Capture the cell that displays the provided text and extract its (X, Y) central coordinate. 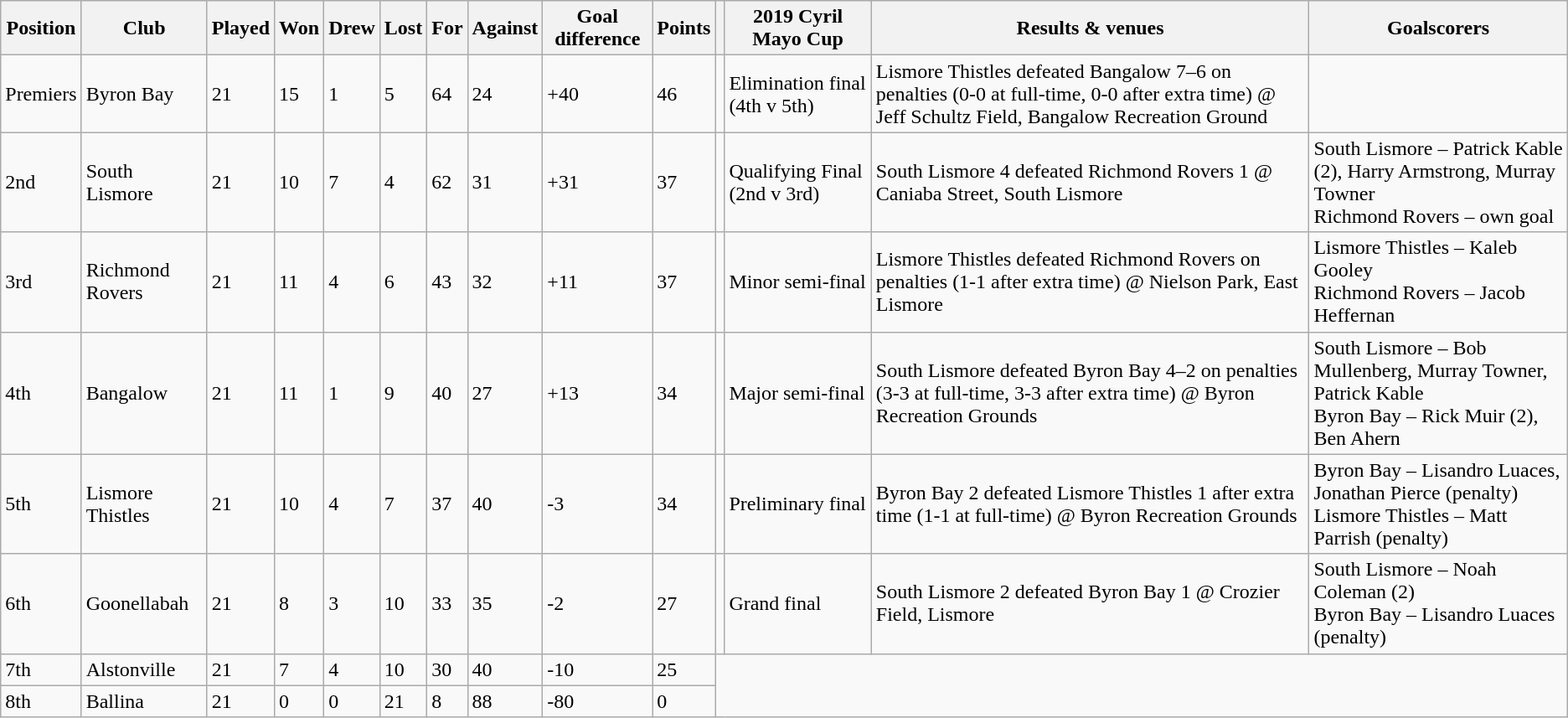
7th (41, 669)
Points (683, 28)
South Lismore – Noah Coleman (2)Byron Bay – Lisandro Luaces (penalty) (1438, 603)
Major semi-final (797, 393)
South Lismore defeated Byron Bay 4–2 on penalties (3-3 at full-time, 3-3 after extra time) @ Byron Recreation Grounds (1091, 393)
25 (683, 669)
-80 (598, 701)
Alstonville (144, 669)
Played (240, 28)
62 (447, 183)
32 (505, 282)
Byron Bay – Lisandro Luaces, Jonathan Pierce (penalty)Lismore Thistles – Matt Parrish (penalty) (1438, 504)
Ballina (144, 701)
3rd (41, 282)
2019 Cyril Mayo Cup (797, 28)
Preliminary final (797, 504)
3 (352, 603)
Lismore Thistles defeated Bangalow 7–6 on penalties (0-0 at full-time, 0-0 after extra time) @ Jeff Schultz Field, Bangalow Recreation Ground (1091, 94)
Minor semi-final (797, 282)
43 (447, 282)
Won (300, 28)
Against (505, 28)
South Lismore – Patrick Kable (2), Harry Armstrong, Murray TownerRichmond Rovers – own goal (1438, 183)
-10 (598, 669)
6th (41, 603)
South Lismore – Bob Mullenberg, Murray Towner, Patrick KableByron Bay – Rick Muir (2), Ben Ahern (1438, 393)
Premiers (41, 94)
Elimination final (4th v 5th) (797, 94)
2nd (41, 183)
-3 (598, 504)
Lismore Thistles – Kaleb GooleyRichmond Rovers – Jacob Heffernan (1438, 282)
+40 (598, 94)
8th (41, 701)
35 (505, 603)
31 (505, 183)
Richmond Rovers (144, 282)
Results & venues (1091, 28)
64 (447, 94)
Drew (352, 28)
30 (447, 669)
Lost (403, 28)
Byron Bay 2 defeated Lismore Thistles 1 after extra time (1-1 at full-time) @ Byron Recreation Grounds (1091, 504)
5th (41, 504)
5 (403, 94)
Goalscorers (1438, 28)
South Lismore (144, 183)
Goal difference (598, 28)
+11 (598, 282)
Qualifying Final (2nd v 3rd) (797, 183)
Position (41, 28)
33 (447, 603)
Lismore Thistles (144, 504)
Bangalow (144, 393)
+13 (598, 393)
Lismore Thistles defeated Richmond Rovers on penalties (1-1 after extra time) @ Nielson Park, East Lismore (1091, 282)
24 (505, 94)
Goonellabah (144, 603)
For (447, 28)
4th (41, 393)
9 (403, 393)
15 (300, 94)
6 (403, 282)
Byron Bay (144, 94)
88 (505, 701)
46 (683, 94)
South Lismore 4 defeated Richmond Rovers 1 @ Caniaba Street, South Lismore (1091, 183)
Club (144, 28)
South Lismore 2 defeated Byron Bay 1 @ Crozier Field, Lismore (1091, 603)
Grand final (797, 603)
-2 (598, 603)
+31 (598, 183)
